For the text-containing cell, return its midpoint in (x, y) coordinate format. 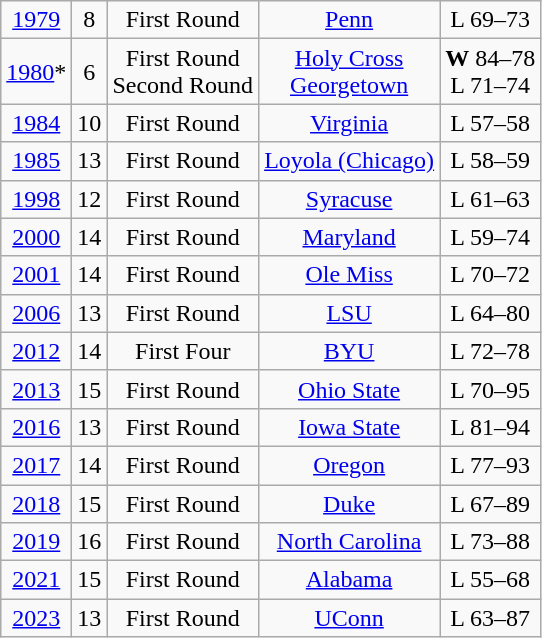
W 84–78L 71–74 (490, 72)
BYU (350, 351)
16 (90, 542)
Holy CrossGeorgetown (350, 72)
L 72–78 (490, 351)
1985 (36, 161)
Alabama (350, 580)
L 70–72 (490, 275)
2006 (36, 313)
North Carolina (350, 542)
2013 (36, 389)
1984 (36, 123)
Syracuse (350, 199)
L 77–93 (490, 465)
12 (90, 199)
2016 (36, 427)
L 61–63 (490, 199)
Loyola (Chicago) (350, 161)
Maryland (350, 237)
L 73–88 (490, 542)
2017 (36, 465)
2012 (36, 351)
2000 (36, 237)
L 69–73 (490, 20)
10 (90, 123)
LSU (350, 313)
Ohio State (350, 389)
8 (90, 20)
Ole Miss (350, 275)
L 63–87 (490, 618)
L 59–74 (490, 237)
2021 (36, 580)
UConn (350, 618)
Penn (350, 20)
Oregon (350, 465)
1979 (36, 20)
L 67–89 (490, 503)
L 58–59 (490, 161)
2023 (36, 618)
L 64–80 (490, 313)
Virginia (350, 123)
2019 (36, 542)
2001 (36, 275)
1980* (36, 72)
L 81–94 (490, 427)
First RoundSecond Round (183, 72)
2018 (36, 503)
6 (90, 72)
L 70–95 (490, 389)
Iowa State (350, 427)
1998 (36, 199)
L 55–68 (490, 580)
L 57–58 (490, 123)
Duke (350, 503)
First Four (183, 351)
